Pinpoint the cell where the given text exists, returning its [x, y] midpoint coordinate. 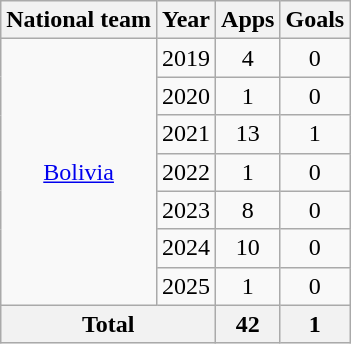
4 [248, 58]
Bolivia [79, 172]
2023 [186, 210]
Year [186, 20]
National team [79, 20]
2022 [186, 172]
Goals [315, 20]
2025 [186, 286]
2024 [186, 248]
Apps [248, 20]
13 [248, 134]
Total [108, 324]
42 [248, 324]
2021 [186, 134]
2020 [186, 96]
10 [248, 248]
2019 [186, 58]
8 [248, 210]
